Scan for the cell matching the given text and deliver its [x, y] coordinate at center. 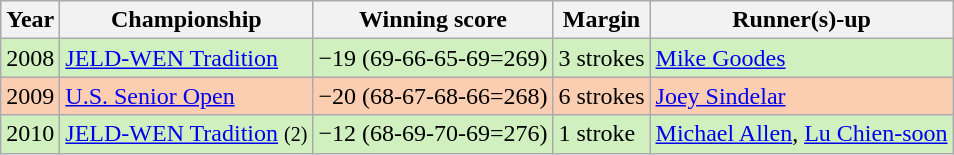
Winning score [433, 20]
2010 [30, 134]
2009 [30, 96]
6 strokes [602, 96]
Margin [602, 20]
U.S. Senior Open [186, 96]
Year [30, 20]
Championship [186, 20]
2008 [30, 58]
JELD-WEN Tradition [186, 58]
−12 (68-69-70-69=276) [433, 134]
Runner(s)-up [802, 20]
−19 (69-66-65-69=269) [433, 58]
Michael Allen, Lu Chien-soon [802, 134]
−20 (68-67-68-66=268) [433, 96]
3 strokes [602, 58]
JELD-WEN Tradition (2) [186, 134]
Mike Goodes [802, 58]
1 stroke [602, 134]
Joey Sindelar [802, 96]
